Scan for the cell matching the given text and deliver its [X, Y] coordinate at center. 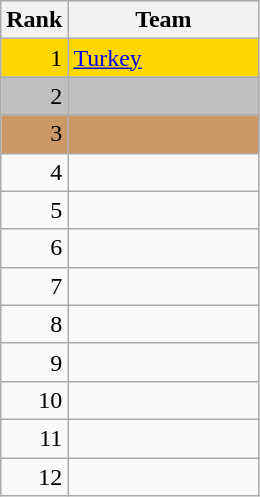
Team [164, 20]
9 [34, 362]
4 [34, 172]
2 [34, 96]
Rank [34, 20]
7 [34, 286]
Turkey [164, 58]
10 [34, 400]
5 [34, 210]
8 [34, 324]
1 [34, 58]
3 [34, 134]
12 [34, 477]
11 [34, 438]
6 [34, 248]
